Provide the (X, Y) coordinate of the cell's center where the given text is located.  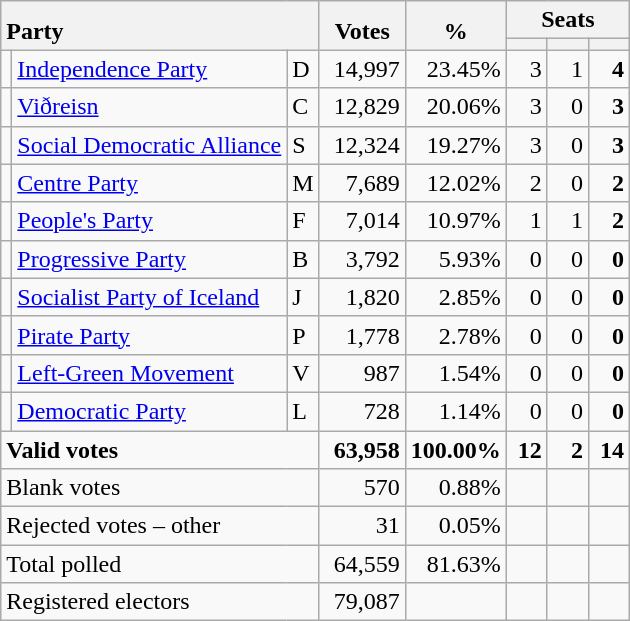
1.54% (456, 373)
987 (362, 373)
31 (362, 526)
D (303, 69)
14,997 (362, 69)
2.78% (456, 335)
People's Party (150, 221)
3,792 (362, 259)
570 (362, 488)
Rejected votes – other (160, 526)
Seats (568, 20)
64,559 (362, 564)
F (303, 221)
Valid votes (160, 449)
Total polled (160, 564)
Socialist Party of Iceland (150, 297)
B (303, 259)
19.27% (456, 145)
81.63% (456, 564)
20.06% (456, 107)
2.85% (456, 297)
Votes (362, 26)
Centre Party (150, 183)
Viðreisn (150, 107)
Independence Party (150, 69)
14 (608, 449)
J (303, 297)
100.00% (456, 449)
23.45% (456, 69)
12,324 (362, 145)
1.14% (456, 411)
% (456, 26)
Registered electors (160, 602)
728 (362, 411)
12,829 (362, 107)
4 (608, 69)
5.93% (456, 259)
10.97% (456, 221)
7,014 (362, 221)
79,087 (362, 602)
V (303, 373)
Party (160, 26)
Pirate Party (150, 335)
7,689 (362, 183)
0.05% (456, 526)
Social Democratic Alliance (150, 145)
L (303, 411)
12.02% (456, 183)
Blank votes (160, 488)
0.88% (456, 488)
12 (526, 449)
P (303, 335)
C (303, 107)
Democratic Party (150, 411)
M (303, 183)
S (303, 145)
1,820 (362, 297)
63,958 (362, 449)
Left-Green Movement (150, 373)
Progressive Party (150, 259)
1,778 (362, 335)
